Pinpoint the cell where the given text exists, returning its [X, Y] midpoint coordinate. 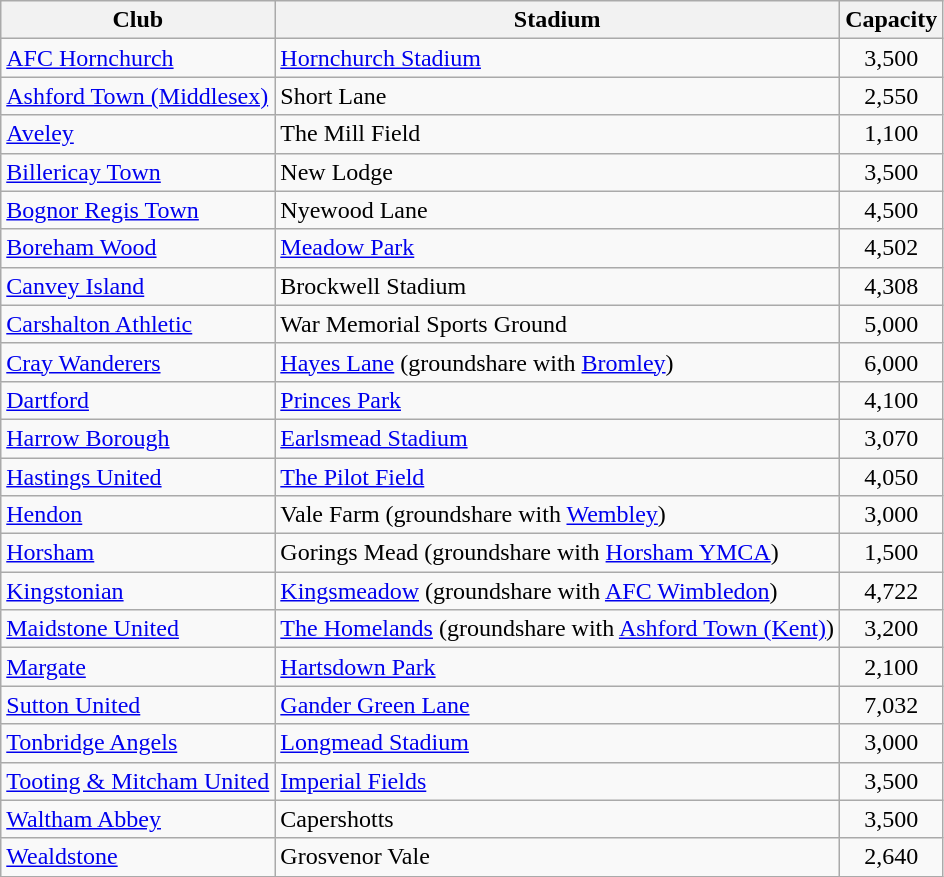
Kingsmeadow (groundshare with AFC Wimbledon) [558, 591]
Margate [138, 667]
Grosvenor Vale [558, 857]
6,000 [892, 362]
3,200 [892, 629]
Capershotts [558, 819]
Hendon [138, 515]
4,308 [892, 286]
Gander Green Lane [558, 705]
Canvey Island [138, 286]
Nyewood Lane [558, 210]
Vale Farm (groundshare with Wembley) [558, 515]
Capacity [892, 20]
Kingstonian [138, 591]
4,722 [892, 591]
War Memorial Sports Ground [558, 324]
Brockwell Stadium [558, 286]
The Mill Field [558, 134]
2,100 [892, 667]
Maidstone United [138, 629]
2,550 [892, 96]
3,070 [892, 438]
Harrow Borough [138, 438]
Princes Park [558, 400]
Tonbridge Angels [138, 743]
Gorings Mead (groundshare with Horsham YMCA) [558, 553]
Wealdstone [138, 857]
Hornchurch Stadium [558, 58]
Hastings United [138, 477]
Bognor Regis Town [138, 210]
New Lodge [558, 172]
Ashford Town (Middlesex) [138, 96]
Earlsmead Stadium [558, 438]
The Homelands (groundshare with Ashford Town (Kent)) [558, 629]
1,100 [892, 134]
Horsham [138, 553]
Dartford [138, 400]
Meadow Park [558, 248]
AFC Hornchurch [138, 58]
Billericay Town [138, 172]
Short Lane [558, 96]
The Pilot Field [558, 477]
4,502 [892, 248]
Carshalton Athletic [138, 324]
Stadium [558, 20]
Hartsdown Park [558, 667]
Club [138, 20]
5,000 [892, 324]
Hayes Lane (groundshare with Bromley) [558, 362]
Imperial Fields [558, 781]
4,500 [892, 210]
Tooting & Mitcham United [138, 781]
4,100 [892, 400]
Sutton United [138, 705]
4,050 [892, 477]
7,032 [892, 705]
Cray Wanderers [138, 362]
Waltham Abbey [138, 819]
Boreham Wood [138, 248]
Longmead Stadium [558, 743]
2,640 [892, 857]
1,500 [892, 553]
Aveley [138, 134]
